Find where the given text appears and provide that cell's center as (x, y) coordinate. 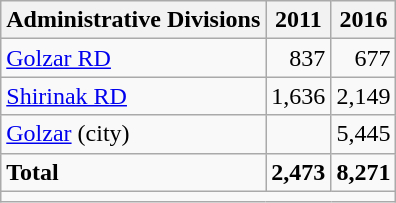
Golzar (city) (134, 134)
1,636 (298, 96)
837 (298, 58)
Administrative Divisions (134, 20)
2016 (364, 20)
677 (364, 58)
Shirinak RD (134, 96)
2,473 (298, 172)
8,271 (364, 172)
2,149 (364, 96)
Total (134, 172)
5,445 (364, 134)
2011 (298, 20)
Golzar RD (134, 58)
